Find where the given text appears and provide that cell's center as (x, y) coordinate. 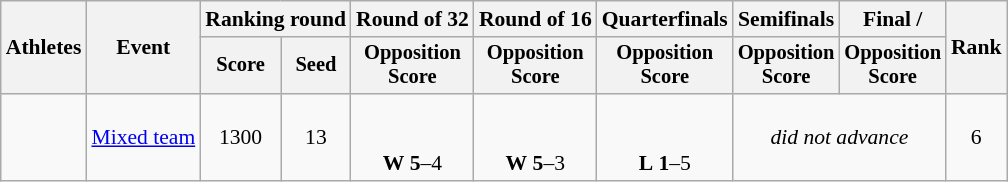
Rank (976, 48)
1300 (240, 138)
did not advance (840, 138)
L 1–5 (665, 138)
Final / (892, 19)
Semifinals (786, 19)
6 (976, 138)
Mixed team (143, 138)
W 5–4 (412, 138)
Ranking round (276, 19)
Quarterfinals (665, 19)
Event (143, 48)
Round of 16 (536, 19)
W 5–3 (536, 138)
Score (240, 66)
13 (316, 138)
Round of 32 (412, 19)
Athletes (44, 48)
Seed (316, 66)
